Locate the cell with the specified text and output its (X, Y) center coordinate. 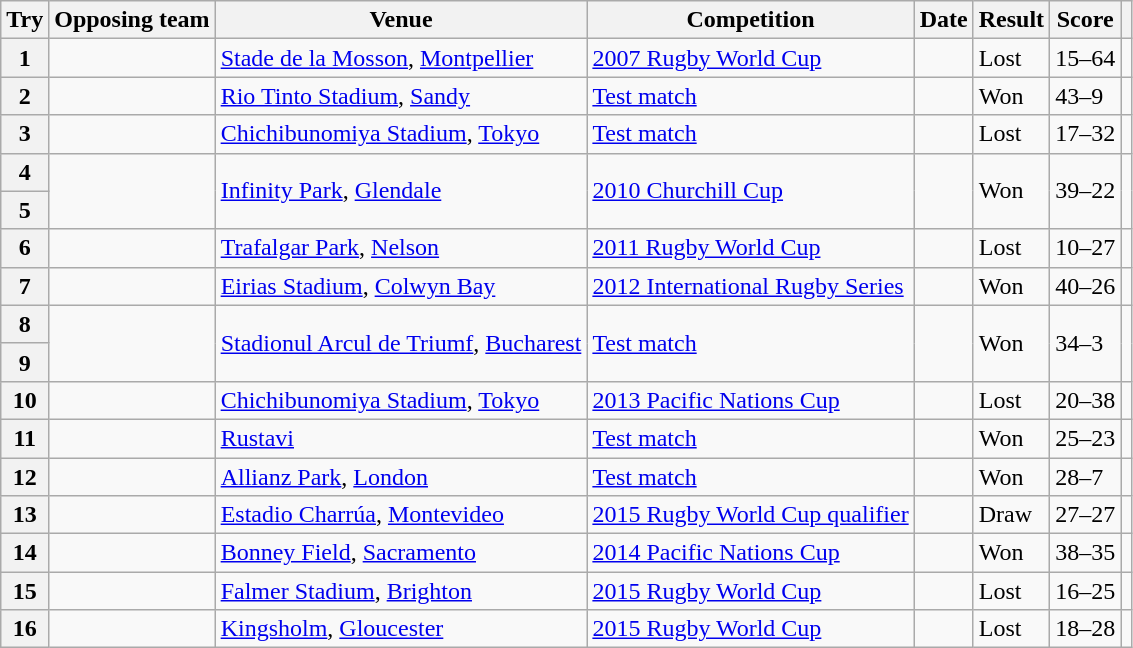
Bonney Field, Sacramento (401, 553)
Rustavi (401, 438)
Draw (1011, 515)
40–26 (1086, 286)
Trafalgar Park, Nelson (401, 248)
2010 Churchill Cup (750, 191)
Date (944, 20)
12 (25, 477)
Estadio Charrúa, Montevideo (401, 515)
15–64 (1086, 58)
8 (25, 324)
Eirias Stadium, Colwyn Bay (401, 286)
2007 Rugby World Cup (750, 58)
Stadionul Arcul de Triumf, Bucharest (401, 343)
14 (25, 553)
Opposing team (132, 20)
10–27 (1086, 248)
Falmer Stadium, Brighton (401, 591)
Rio Tinto Stadium, Sandy (401, 96)
18–28 (1086, 629)
5 (25, 210)
2 (25, 96)
Stade de la Mosson, Montpellier (401, 58)
13 (25, 515)
34–3 (1086, 343)
Kingsholm, Gloucester (401, 629)
27–27 (1086, 515)
16–25 (1086, 591)
Competition (750, 20)
Score (1086, 20)
28–7 (1086, 477)
Allianz Park, London (401, 477)
15 (25, 591)
Try (25, 20)
4 (25, 172)
25–23 (1086, 438)
Infinity Park, Glendale (401, 191)
20–38 (1086, 400)
Result (1011, 20)
43–9 (1086, 96)
10 (25, 400)
3 (25, 134)
6 (25, 248)
11 (25, 438)
2015 Rugby World Cup qualifier (750, 515)
2011 Rugby World Cup (750, 248)
7 (25, 286)
38–35 (1086, 553)
2013 Pacific Nations Cup (750, 400)
16 (25, 629)
39–22 (1086, 191)
17–32 (1086, 134)
Venue (401, 20)
2012 International Rugby Series (750, 286)
9 (25, 362)
1 (25, 58)
2014 Pacific Nations Cup (750, 553)
